Output the [x, y] coordinate of the center of the cell containing the given text.  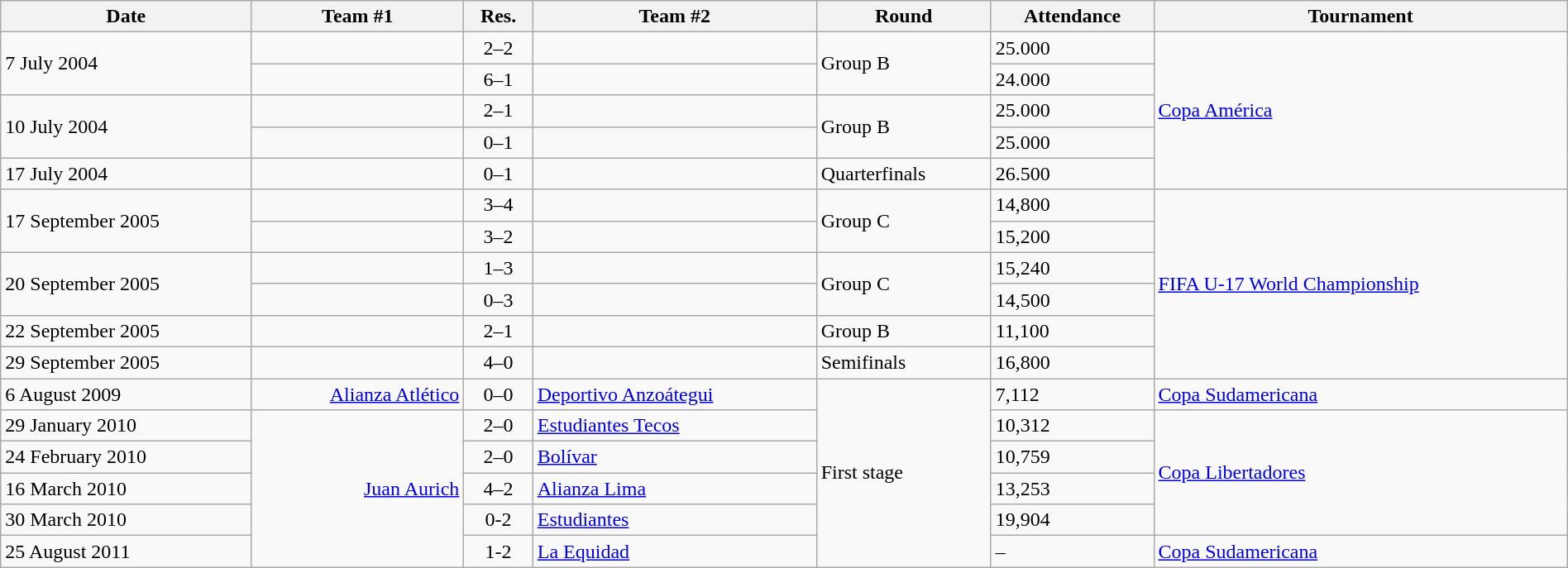
14,800 [1072, 205]
4–2 [498, 489]
30 March 2010 [126, 520]
Deportivo Anzoátegui [675, 394]
Copa América [1360, 111]
15,200 [1072, 236]
1-2 [498, 551]
6 August 2009 [126, 394]
Team #1 [357, 17]
22 September 2005 [126, 331]
3–2 [498, 236]
Bolívar [675, 457]
Tournament [1360, 17]
14,500 [1072, 299]
– [1072, 551]
2–2 [498, 48]
Estudiantes Tecos [675, 426]
Copa Libertadores [1360, 473]
Juan Aurich [357, 489]
10,759 [1072, 457]
25 August 2011 [126, 551]
16 March 2010 [126, 489]
Round [903, 17]
3–4 [498, 205]
17 September 2005 [126, 221]
24 February 2010 [126, 457]
Attendance [1072, 17]
4–0 [498, 362]
Date [126, 17]
10,312 [1072, 426]
La Equidad [675, 551]
0-2 [498, 520]
1–3 [498, 268]
20 September 2005 [126, 284]
Quarterfinals [903, 174]
16,800 [1072, 362]
19,904 [1072, 520]
26.500 [1072, 174]
11,100 [1072, 331]
7,112 [1072, 394]
24.000 [1072, 79]
First stage [903, 473]
10 July 2004 [126, 126]
Alianza Atlético [357, 394]
Alianza Lima [675, 489]
Team #2 [675, 17]
7 July 2004 [126, 64]
17 July 2004 [126, 174]
Res. [498, 17]
0–0 [498, 394]
15,240 [1072, 268]
Semifinals [903, 362]
29 September 2005 [126, 362]
29 January 2010 [126, 426]
6–1 [498, 79]
FIFA U-17 World Championship [1360, 284]
Estudiantes [675, 520]
0–3 [498, 299]
13,253 [1072, 489]
